Return the (x, y) coordinate for the center point of the cell that contains the specified text.  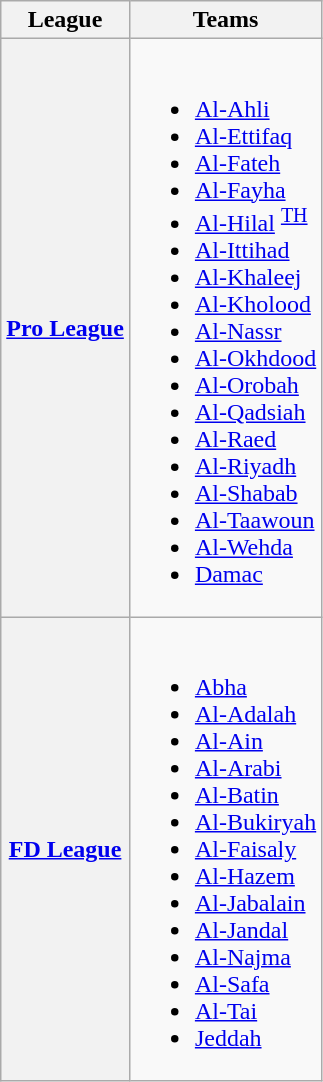
AbhaAl-AdalahAl-AinAl-ArabiAl-BatinAl-BukiryahAl-FaisalyAl-HazemAl-JabalainAl-JandalAl-NajmaAl-SafaAl-TaiJeddah (225, 849)
Teams (225, 20)
Pro League (66, 328)
League (66, 20)
FD League (66, 849)
